Detect which cell encompasses the target text, then output its [X, Y] center coordinate. 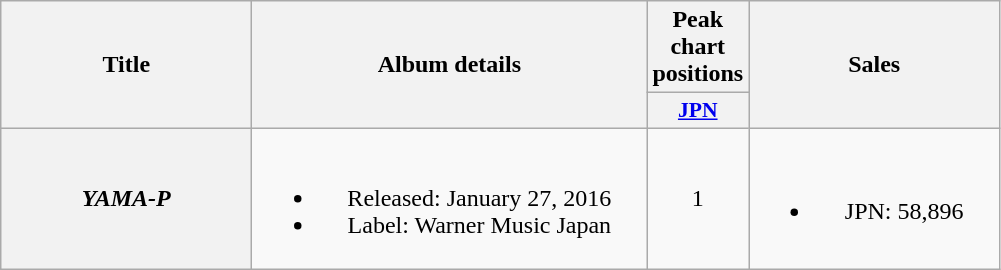
Album details [450, 65]
1 [698, 198]
Title [126, 65]
JPN [698, 111]
Peak chart positions [698, 47]
Released: January 27, 2016Label: Warner Music Japan [450, 198]
Sales [874, 65]
JPN: 58,896 [874, 198]
YAMA-P [126, 198]
